Find where the given text appears and provide that cell's center as [x, y] coordinate. 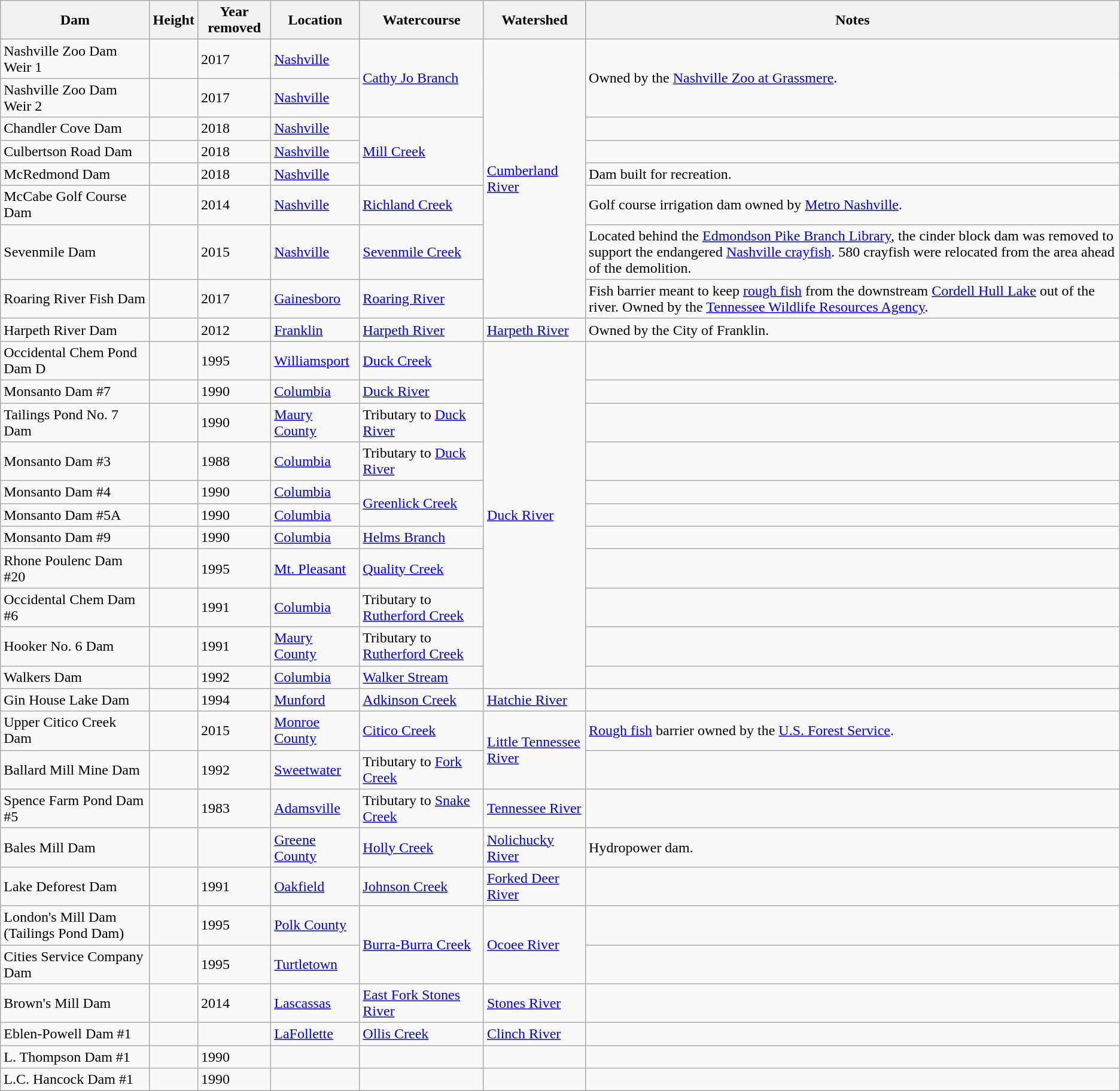
Dam built for recreation. [853, 174]
Fish barrier meant to keep rough fish from the downstream Cordell Hull Lake out of the river. Owned by the Tennessee Wildlife Resources Agency. [853, 299]
LaFollette [315, 1034]
Stones River [534, 1004]
Clinch River [534, 1034]
Occidental Chem Dam #6 [75, 608]
Williamsport [315, 360]
Munford [315, 700]
Monsanto Dam #5A [75, 515]
Roaring River Fish Dam [75, 299]
Burra-Burra Creek [422, 944]
Cities Service Company Dam [75, 964]
Brown's Mill Dam [75, 1004]
Eblen-Powell Dam #1 [75, 1034]
Helms Branch [422, 538]
Citico Creek [422, 731]
Year removed [234, 20]
Lake Deforest Dam [75, 886]
Upper Citico Creek Dam [75, 731]
McRedmond Dam [75, 174]
2012 [234, 330]
Turtletown [315, 964]
Cumberland River [534, 179]
Mill Creek [422, 151]
Nashville Zoo Dam Weir 1 [75, 59]
Tributary to Snake Creek [422, 809]
Rough fish barrier owned by the U.S. Forest Service. [853, 731]
1988 [234, 462]
Walkers Dam [75, 677]
Franklin [315, 330]
Greene County [315, 847]
Sevenmile Creek [422, 252]
Nolichucky River [534, 847]
Tailings Pond No. 7 Dam [75, 422]
Ollis Creek [422, 1034]
Monsanto Dam #4 [75, 492]
1994 [234, 700]
Greenlick Creek [422, 504]
Owned by the Nashville Zoo at Grassmere. [853, 78]
Watercourse [422, 20]
Hooker No. 6 Dam [75, 646]
Sweetwater [315, 769]
Height [174, 20]
Monsanto Dam #3 [75, 462]
Tributary to Fork Creek [422, 769]
Gainesboro [315, 299]
Monsanto Dam #9 [75, 538]
Dam [75, 20]
Ocoee River [534, 944]
Monsanto Dam #7 [75, 391]
Sevenmile Dam [75, 252]
Tennessee River [534, 809]
Golf course irrigation dam owned by Metro Nashville. [853, 205]
Forked Deer River [534, 886]
Richland Creek [422, 205]
Adamsville [315, 809]
London's Mill Dam (Tailings Pond Dam) [75, 925]
Occidental Chem Pond Dam D [75, 360]
Nashville Zoo Dam Weir 2 [75, 98]
Lascassas [315, 1004]
Walker Stream [422, 677]
L. Thompson Dam #1 [75, 1057]
Culbertson Road Dam [75, 151]
McCabe Golf Course Dam [75, 205]
Oakfield [315, 886]
Owned by the City of Franklin. [853, 330]
Spence Farm Pond Dam #5 [75, 809]
Bales Mill Dam [75, 847]
1983 [234, 809]
Ballard Mill Mine Dam [75, 769]
Rhone Poulenc Dam #20 [75, 568]
Notes [853, 20]
Little Tennessee River [534, 750]
Cathy Jo Branch [422, 78]
Watershed [534, 20]
L.C. Hancock Dam #1 [75, 1080]
Adkinson Creek [422, 700]
Roaring River [422, 299]
Hatchie River [534, 700]
Hydropower dam. [853, 847]
Johnson Creek [422, 886]
Holly Creek [422, 847]
Duck Creek [422, 360]
Monroe County [315, 731]
Location [315, 20]
East Fork Stones River [422, 1004]
Harpeth River Dam [75, 330]
Chandler Cove Dam [75, 129]
Mt. Pleasant [315, 568]
Polk County [315, 925]
Gin House Lake Dam [75, 700]
Quality Creek [422, 568]
